Return [x, y] of the center of cell containing provided text 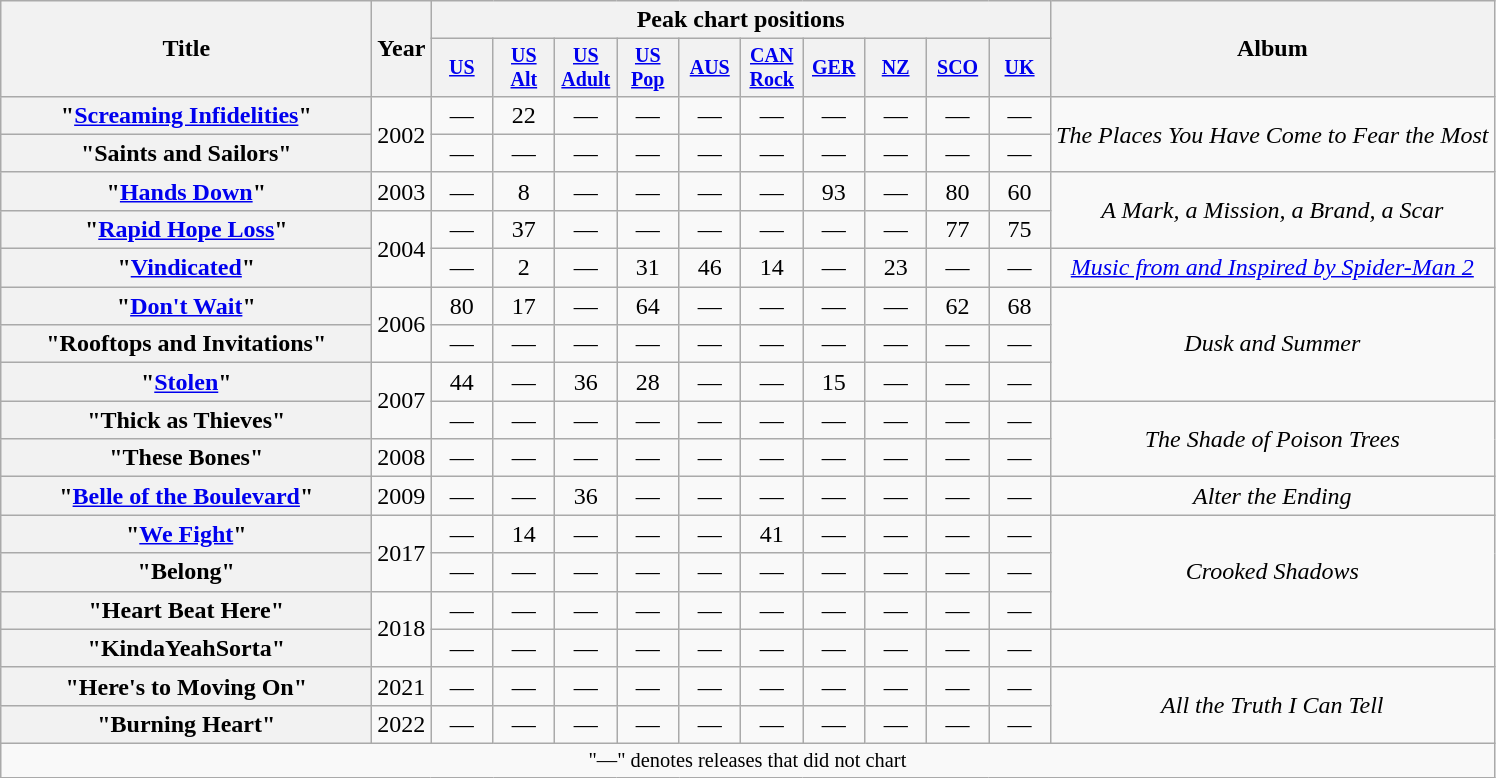
"Saints and Sailors" [186, 153]
Alter the Ending [1272, 496]
"Burning Heart" [186, 724]
15 [834, 382]
"These Bones" [186, 458]
"Vindicated" [186, 268]
US [462, 68]
Music from and Inspired by Spider-Man 2 [1272, 268]
31 [648, 268]
2003 [402, 191]
NZ [896, 68]
41 [772, 534]
All the Truth I Can Tell [1272, 705]
60 [1020, 191]
"Heart Beat Here" [186, 610]
Crooked Shadows [1272, 572]
68 [1020, 306]
Peak chart positions [741, 20]
2002 [402, 134]
44 [462, 382]
2007 [402, 401]
GER [834, 68]
USAlt [524, 68]
SCO [958, 68]
37 [524, 229]
"Screaming Infidelities" [186, 115]
"Belong" [186, 572]
2009 [402, 496]
USAdult [586, 68]
22 [524, 115]
23 [896, 268]
Album [1272, 49]
2017 [402, 553]
Title [186, 49]
A Mark, a Mission, a Brand, a Scar [1272, 210]
"KindaYeahSorta" [186, 648]
17 [524, 306]
Dusk and Summer [1272, 344]
CANRock [772, 68]
"Rapid Hope Loss" [186, 229]
77 [958, 229]
"Hands Down" [186, 191]
USPop [648, 68]
"Belle of the Boulevard" [186, 496]
62 [958, 306]
93 [834, 191]
46 [710, 268]
2022 [402, 724]
75 [1020, 229]
28 [648, 382]
64 [648, 306]
"Thick as Thieves" [186, 420]
"We Fight" [186, 534]
"—" denotes releases that did not chart [748, 760]
2004 [402, 248]
"Here's to Moving On" [186, 686]
The Places You Have Come to Fear the Most [1272, 134]
2008 [402, 458]
Year [402, 49]
2021 [402, 686]
AUS [710, 68]
The Shade of Poison Trees [1272, 439]
UK [1020, 68]
"Don't Wait" [186, 306]
2018 [402, 629]
"Rooftops and Invitations" [186, 344]
2006 [402, 325]
2 [524, 268]
"Stolen" [186, 382]
8 [524, 191]
